Find where the given text appears and provide that cell's center as (X, Y) coordinate. 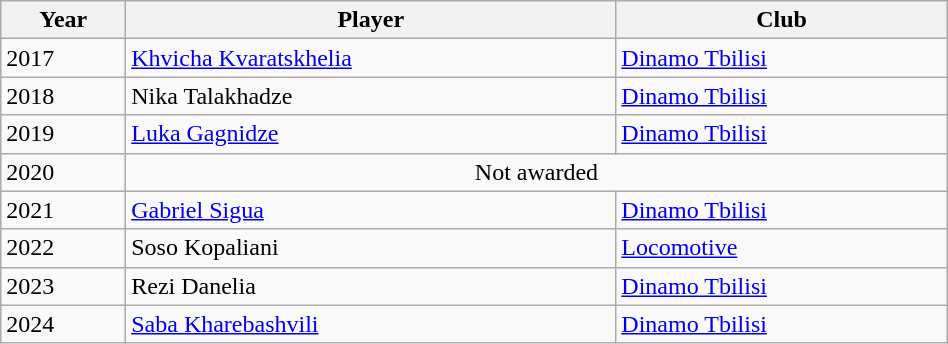
Luka Gagnidze (371, 134)
Nika Talakhadze (371, 96)
Year (64, 20)
2021 (64, 210)
Player (371, 20)
2019 (64, 134)
Soso Kopaliani (371, 248)
Khvicha Kvaratskhelia (371, 58)
2024 (64, 324)
2018 (64, 96)
2020 (64, 172)
Club (782, 20)
Gabriel Sigua (371, 210)
Locomotive (782, 248)
Not awarded (537, 172)
Saba Kharebashvili (371, 324)
2022 (64, 248)
2017 (64, 58)
Rezi Danelia (371, 286)
2023 (64, 286)
